Pinpoint the cell where the given text exists, returning its (X, Y) midpoint coordinate. 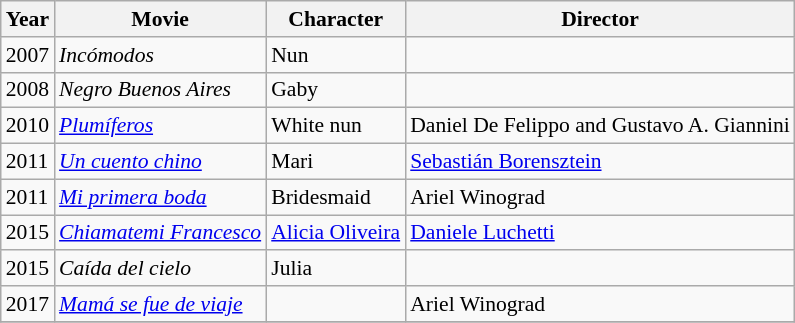
Daniel De Felippo and Gustavo A. Giannini (600, 126)
Daniele Luchetti (600, 233)
Negro Buenos Aires (160, 90)
Movie (160, 19)
2007 (28, 55)
Director (600, 19)
Caída del cielo (160, 269)
Mamá se fue de viaje (160, 304)
Plumíferos (160, 126)
Incómodos (160, 55)
2008 (28, 90)
Character (336, 19)
Alicia Oliveira (336, 233)
Year (28, 19)
2017 (28, 304)
2010 (28, 126)
Mari (336, 162)
Bridesmaid (336, 197)
Julia (336, 269)
Un cuento chino (160, 162)
Sebastián Borensztein (600, 162)
Chiamatemi Francesco (160, 233)
Nun (336, 55)
Mi primera boda (160, 197)
White nun (336, 126)
Gaby (336, 90)
